Return [X, Y] of the center of cell containing provided text 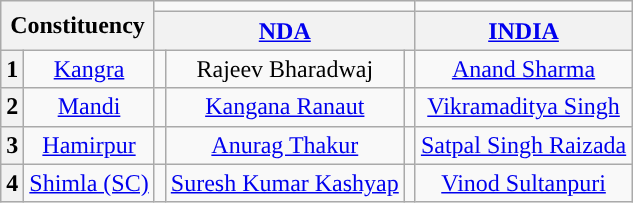
3 [12, 145]
Vinod Sultanpuri [523, 183]
2 [12, 107]
Shimla (SC) [89, 183]
Mandi [89, 107]
Anand Sharma [523, 69]
Suresh Kumar Kashyap [284, 183]
Satpal Singh Raizada [523, 145]
NDA [284, 31]
Kangra [89, 69]
Anurag Thakur [284, 145]
4 [12, 183]
Kangana Ranaut [284, 107]
1 [12, 69]
Hamirpur [89, 145]
INDIA [523, 31]
Vikramaditya Singh [523, 107]
Constituency [78, 26]
Rajeev Bharadwaj [284, 69]
